Detect which cell encompasses the target text, then output its [x, y] center coordinate. 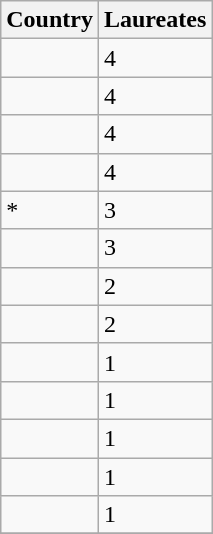
Laureates [154, 20]
* [50, 210]
Country [50, 20]
